Output the [x, y] coordinate of the center of the cell containing the given text.  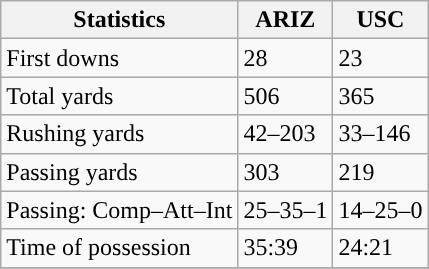
ARIZ [286, 20]
25–35–1 [286, 210]
42–203 [286, 134]
Rushing yards [120, 134]
23 [380, 58]
35:39 [286, 248]
33–146 [380, 134]
303 [286, 172]
219 [380, 172]
Statistics [120, 20]
28 [286, 58]
Passing yards [120, 172]
365 [380, 96]
Time of possession [120, 248]
Total yards [120, 96]
24:21 [380, 248]
506 [286, 96]
USC [380, 20]
First downs [120, 58]
Passing: Comp–Att–Int [120, 210]
14–25–0 [380, 210]
